For the text-containing cell, return its midpoint in [X, Y] coordinate format. 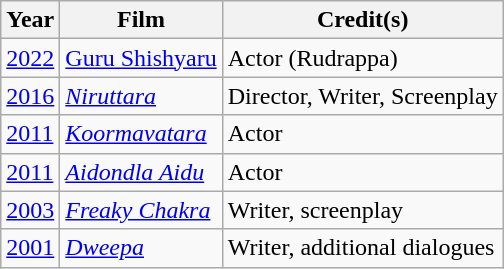
Guru Shishyaru [141, 58]
Koormavatara [141, 134]
Dweepa [141, 248]
2003 [30, 210]
Writer, screenplay [362, 210]
2022 [30, 58]
Year [30, 20]
Film [141, 20]
2001 [30, 248]
Credit(s) [362, 20]
2016 [30, 96]
Actor (Rudrappa) [362, 58]
Aidondla Aidu [141, 172]
Writer, additional dialogues [362, 248]
Director, Writer, Screenplay [362, 96]
Freaky Chakra [141, 210]
Niruttara [141, 96]
